Detect which cell encompasses the target text, then output its (X, Y) center coordinate. 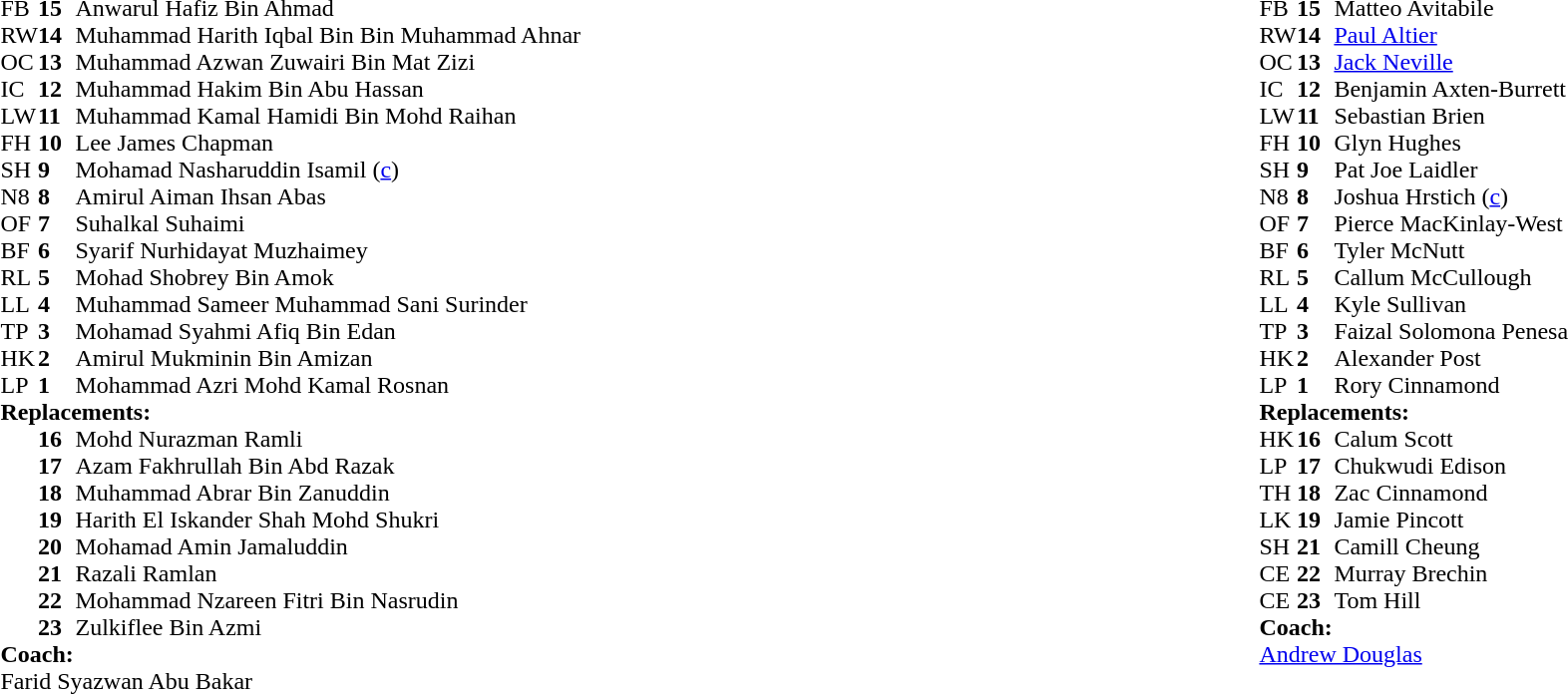
Chukwudi Edison (1450, 467)
Mohamad Syahmi Afiq Bin Edan (329, 331)
Camill Cheung (1450, 546)
Muhammad Hakim Bin Abu Hassan (329, 90)
Pierce MacKinlay-West (1450, 223)
Muhammad Sameer Muhammad Sani Surinder (329, 305)
Alexander Post (1450, 359)
Amirul Aiman Ihsan Abas (329, 197)
Razali Ramlan (329, 574)
Mohad Shobrey Bin Amok (329, 277)
Tyler McNutt (1450, 251)
Muhammad Azwan Zuwairi Bin Mat Zizi (329, 62)
Azam Fakhrullah Bin Abd Razak (329, 467)
Paul Altier (1450, 36)
Joshua Hrstich (c) (1450, 197)
Jamie Pincott (1450, 520)
Zulkiflee Bin Azmi (329, 628)
Muhammad Kamal Hamidi Bin Mohd Raihan (329, 116)
Kyle Sullivan (1450, 305)
Zac Cinnamond (1450, 493)
Harith El Iskander Shah Mohd Shukri (329, 520)
Muhammad Abrar Bin Zanuddin (329, 493)
Glyn Hughes (1450, 144)
Rory Cinnamond (1450, 385)
Tom Hill (1450, 600)
TH (1278, 493)
Calum Scott (1450, 439)
Sebastian Brien (1450, 116)
Benjamin Axten-Burrett (1450, 90)
20 (57, 546)
Andrew Douglas (1413, 654)
Jack Neville (1450, 62)
Mohamad Nasharuddin Isamil (c) (329, 170)
Mohammad Nzareen Fitri Bin Nasrudin (329, 600)
Mohd Nurazman Ramli (329, 439)
Faizal Solomona Penesa (1450, 331)
Syarif Nurhidayat Muzhaimey (329, 251)
LK (1278, 520)
Pat Joe Laidler (1450, 170)
Amirul Mukminin Bin Amizan (329, 359)
Mohammad Azri Mohd Kamal Rosnan (329, 385)
Murray Brechin (1450, 574)
Lee James Chapman (329, 144)
Mohamad Amin Jamaluddin (329, 546)
Callum McCullough (1450, 277)
Suhalkal Suhaimi (329, 223)
Muhammad Harith Iqbal Bin Bin Muhammad Ahnar (329, 36)
